Extract the (X, Y) coordinate from the center of the cell holding the provided text.  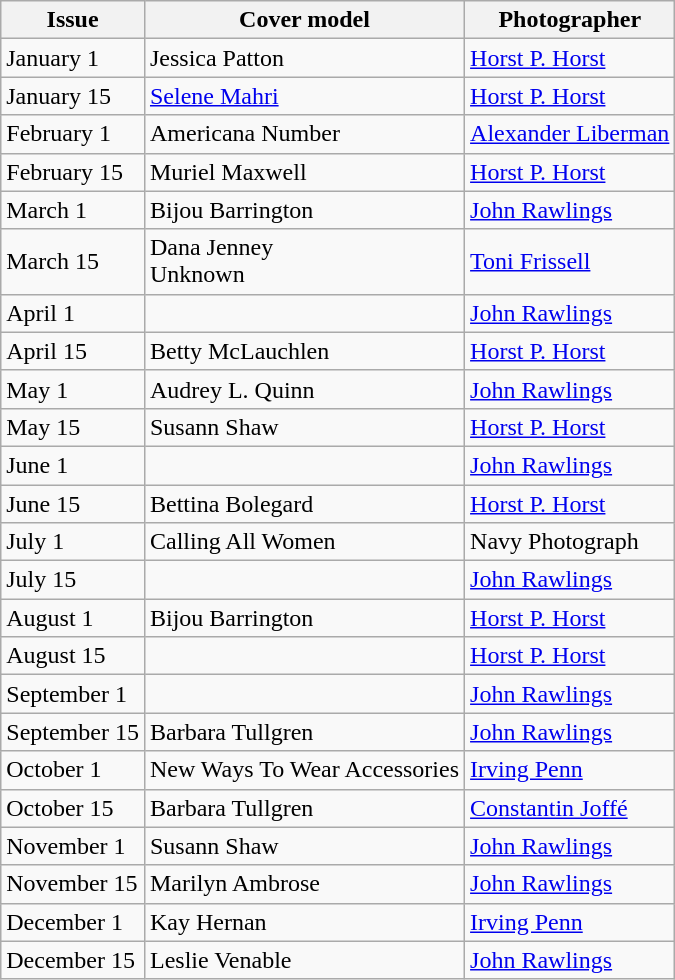
October 1 (73, 770)
November 15 (73, 884)
July 1 (73, 542)
June 15 (73, 503)
Alexander Liberman (570, 134)
Toni Frissell (570, 262)
Muriel Maxwell (304, 172)
March 15 (73, 262)
September 15 (73, 732)
July 15 (73, 580)
December 15 (73, 960)
Navy Photograph (570, 542)
Photographer (570, 20)
Constantin Joffé (570, 808)
December 1 (73, 922)
Selene Mahri (304, 96)
Americana Number (304, 134)
Bettina Bolegard (304, 503)
April 15 (73, 351)
November 1 (73, 846)
Issue (73, 20)
New Ways To Wear Accessories (304, 770)
January 1 (73, 58)
August 15 (73, 656)
June 1 (73, 465)
January 15 (73, 96)
Leslie Venable (304, 960)
May 15 (73, 427)
February 15 (73, 172)
Marilyn Ambrose (304, 884)
October 15 (73, 808)
April 1 (73, 313)
Jessica Patton (304, 58)
Dana Jenney Unknown (304, 262)
February 1 (73, 134)
Kay Hernan (304, 922)
Cover model (304, 20)
May 1 (73, 389)
Betty McLauchlen (304, 351)
Audrey L. Quinn (304, 389)
Calling All Women (304, 542)
August 1 (73, 618)
September 1 (73, 694)
March 1 (73, 210)
